Search for the cell housing the specified text and yield its [X, Y] center coordinate. 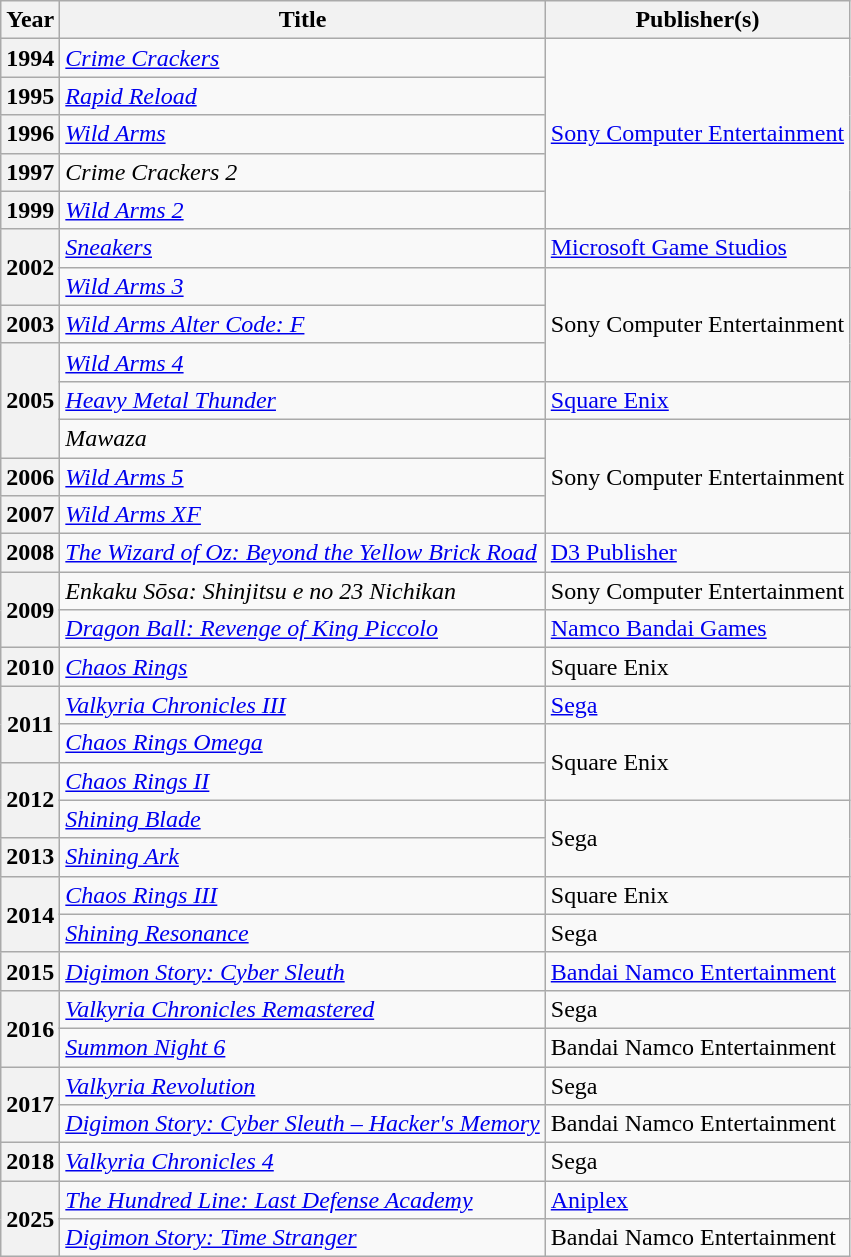
Valkyria Revolution [302, 1085]
1999 [30, 210]
Shining Ark [302, 857]
2013 [30, 857]
Crime Crackers 2 [302, 172]
Dragon Ball: Revenge of King Piccolo [302, 629]
1994 [30, 58]
2006 [30, 477]
Chaos Rings [302, 667]
Year [30, 20]
The Hundred Line: Last Defense Academy [302, 1200]
2003 [30, 324]
Valkyria Chronicles 4 [302, 1162]
Shining Blade [302, 819]
Crime Crackers [302, 58]
Wild Arms 3 [302, 286]
1996 [30, 134]
Wild Arms 2 [302, 210]
Publisher(s) [697, 20]
The Wizard of Oz: Beyond the Yellow Brick Road [302, 553]
2014 [30, 914]
Valkyria Chronicles Remastered [302, 1009]
2007 [30, 515]
Digimon Story: Cyber Sleuth [302, 971]
2011 [30, 724]
Digimon Story: Cyber Sleuth – Hacker's Memory [302, 1124]
2015 [30, 971]
2018 [30, 1162]
Title [302, 20]
2025 [30, 1219]
1997 [30, 172]
2012 [30, 800]
Aniplex [697, 1200]
Summon Night 6 [302, 1047]
1995 [30, 96]
Wild Arms [302, 134]
Heavy Metal Thunder [302, 400]
Chaos Rings II [302, 781]
2005 [30, 400]
Rapid Reload [302, 96]
Mawaza [302, 438]
2009 [30, 610]
Wild Arms XF [302, 515]
Valkyria Chronicles III [302, 705]
Sneakers [302, 248]
Digimon Story: Time Stranger [302, 1238]
Chaos Rings Omega [302, 743]
Microsoft Game Studios [697, 248]
Chaos Rings III [302, 895]
Shining Resonance [302, 933]
D3 Publisher [697, 553]
Wild Arms 5 [302, 477]
Wild Arms Alter Code: F [302, 324]
2016 [30, 1028]
Wild Arms 4 [302, 362]
2010 [30, 667]
2017 [30, 1104]
Enkaku Sōsa: Shinjitsu e no 23 Nichikan [302, 591]
2002 [30, 267]
Namco Bandai Games [697, 629]
2008 [30, 553]
